Detect which cell encompasses the target text, then output its (x, y) center coordinate. 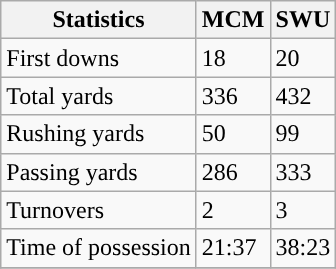
21:37 (233, 248)
Rushing yards (99, 134)
SWU (303, 20)
333 (303, 172)
432 (303, 96)
Turnovers (99, 210)
Passing yards (99, 172)
Time of possession (99, 248)
First downs (99, 58)
2 (233, 210)
336 (233, 96)
286 (233, 172)
99 (303, 134)
MCM (233, 20)
20 (303, 58)
3 (303, 210)
Statistics (99, 20)
38:23 (303, 248)
50 (233, 134)
18 (233, 58)
Total yards (99, 96)
